Pinpoint the cell where the given text exists, returning its [X, Y] midpoint coordinate. 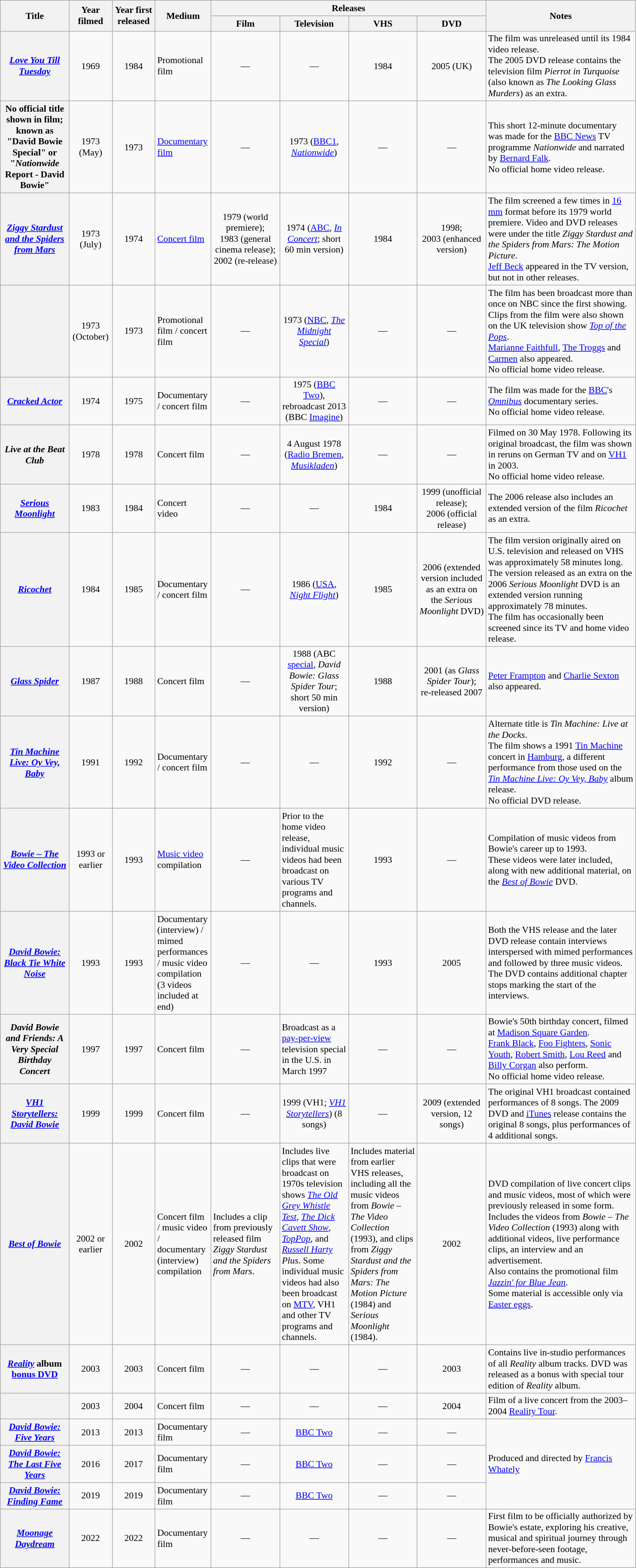
Concert film / music video / documentary (interview) compilation [183, 1244]
DVD [452, 24]
Releases [348, 8]
David Bowie: Finding Fame [35, 1495]
Includes a clip from previously released film Ziggy Stardust and the Spiders from Mars. [245, 1244]
Peter Frampton and Charlie Sexton also appeared. [561, 681]
1987 [91, 681]
Year filmed [91, 15]
The film was made for the BBC's Omnibus documentary series.No official home video release. [561, 401]
The 2006 release also includes an extended version of the film Ricochet as an extra. [561, 508]
David Bowie: Five Years [35, 1433]
2006 (extended version included as an extra on the Serious Moonlight DVD) [452, 589]
1973 (NBC, The Midnight Special) [314, 331]
2009 (extended version, 12 songs) [452, 1114]
Reality album bonus DVD [35, 1369]
2002 or earlier [91, 1244]
1973 (July) [91, 239]
This short 12-minute documentary was made for the BBC News TV programme Nationwide and narrated by Bernard Falk.No official home video release. [561, 147]
Contains live in-studio performances of all Reality album tracks. DVD was released as a bonus with special tour edition of Reality album. [561, 1369]
Film [245, 24]
1974 (ABC, In Concert; short 60 min version) [314, 239]
1998;2003 (enhanced version) [452, 239]
Love You Till Tuesday [35, 66]
1979 (world premiere);1983 (general cinema release);2002 (re-release) [245, 239]
1986 (USA, Night Flight) [314, 589]
1991 [91, 762]
1999 (VH1; VH1 Storytellers) (8 songs) [314, 1114]
Produced and directed by Francis Whately [561, 1464]
2017 [134, 1464]
Film of a live concert from the 2003–2004 Reality Tour. [561, 1406]
Serious Moonlight [35, 508]
Notes [561, 15]
2001 (as Glass Spider Tour);re-released 2007 [452, 681]
4 August 1978 (Radio Bremen, Musikladen) [314, 455]
Title [35, 15]
1999 (unofficial release);2006 (official release) [452, 508]
David Bowie: The Last Five Years [35, 1464]
David Bowie and Friends: A Very Special Birthday Concert [35, 1049]
Moonage Daydream [35, 1538]
David Bowie: Black Tie White Noise [35, 963]
Music video compilation [183, 860]
Live at the Beat Club [35, 455]
Bowie – The Video Collection [35, 860]
2016 [91, 1464]
Best of Bowie [35, 1244]
Concert video [183, 508]
Medium [183, 15]
VH1 Storytellers: David Bowie [35, 1114]
1973 (October) [91, 331]
1983 [91, 508]
1975 (BBC Two), rebroadcast 2013 (BBC Imagine) [314, 401]
1993 or earlier [91, 860]
1973 (BBC1, Nationwide) [314, 147]
Broadcast as a pay-per-view television special in the U.S. in March 1997 [314, 1049]
2005 (UK) [452, 66]
Prior to the home video release, individual music videos had been broadcast on various TV programs and channels. [314, 860]
1975 [134, 401]
Cracked Actor [35, 401]
1988 (ABC special, David Bowie: Glass Spider Tour; short 50 min version) [314, 681]
VHS [383, 24]
1973 (May) [91, 147]
Ricochet [35, 589]
Documentary (interview) / mimed performances / music video compilation (3 videos included at end) [183, 963]
No official title shown in film; known as "David Bowie Special" or "Nationwide Report - David Bowie" [35, 147]
Television [314, 24]
2005 [452, 963]
Promotional film / concert film [183, 331]
Promotional film [183, 66]
Ziggy Stardust and the Spiders from Mars [35, 239]
Glass Spider [35, 681]
Filmed on 30 May 1978. Following its original broadcast, the film was shown in reruns on German TV and on VH1 in 2003.No official home video release. [561, 455]
Tin Machine Live: Oy Vey, Baby [35, 762]
Year first released [134, 15]
1969 [91, 66]
